For the text-containing cell, return its midpoint in [X, Y] coordinate format. 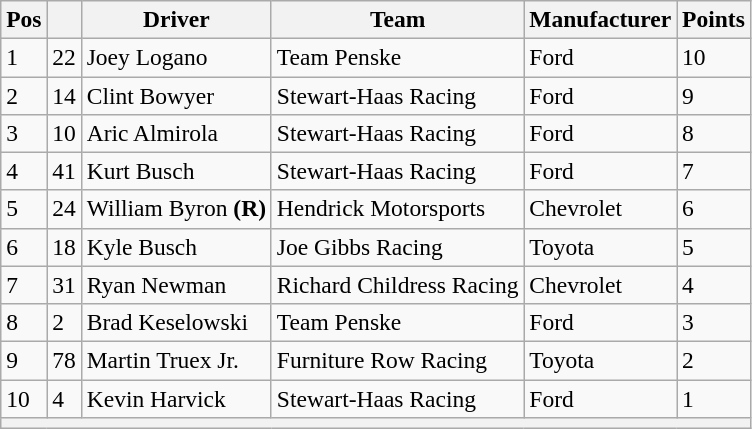
William Byron (R) [176, 209]
18 [64, 247]
22 [64, 57]
Ryan Newman [176, 285]
Joey Logano [176, 57]
31 [64, 285]
Kevin Harvick [176, 398]
Pos [24, 19]
Team [397, 19]
Manufacturer [600, 19]
14 [64, 95]
Kurt Busch [176, 171]
Clint Bowyer [176, 95]
Brad Keselowski [176, 322]
Joe Gibbs Racing [397, 247]
41 [64, 171]
Furniture Row Racing [397, 360]
24 [64, 209]
Aric Almirola [176, 133]
Kyle Busch [176, 247]
Points [714, 19]
78 [64, 360]
Martin Truex Jr. [176, 360]
Driver [176, 19]
Richard Childress Racing [397, 285]
Hendrick Motorsports [397, 209]
